Return [X, Y] of the center of cell containing provided text 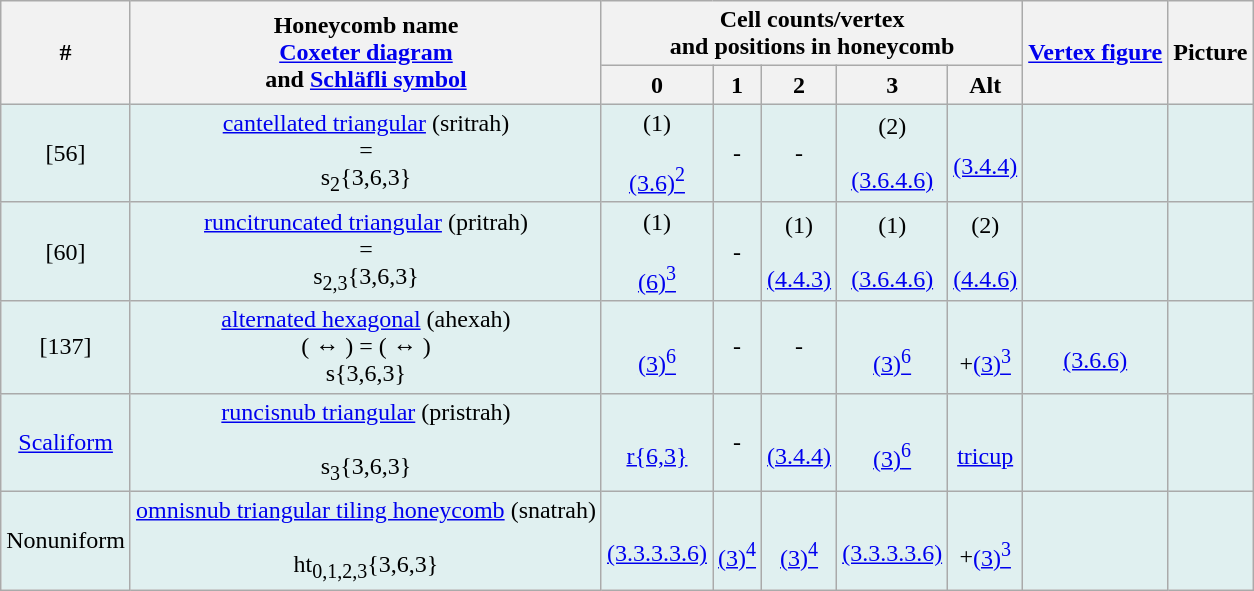
# [66, 52]
omnisnub triangular tiling honeycomb (snatrah)ht0,1,2,3{3,6,3} [366, 540]
Picture [1210, 52]
Honeycomb nameCoxeter diagramand Schläfli symbol [366, 52]
Vertex figure [1096, 52]
Nonuniform [66, 540]
[137] [66, 347]
3 [892, 85]
runcisnub triangular (pristrah)s3{3,6,3} [366, 442]
Cell counts/vertexand positions in honeycomb [812, 34]
tricup [986, 442]
r{6,3} [656, 442]
runcitruncated triangular (pritrah) = s2,3{3,6,3} [366, 252]
(1)(6)3 [656, 252]
cantellated triangular (sritrah) = s2{3,6,3} [366, 154]
(1)(3.6.4.6) [892, 252]
1 [736, 85]
Alt [986, 85]
alternated hexagonal (ahexah)( ↔ ) = ( ↔ )s{3,6,3} [366, 347]
(1)(4.4.3) [800, 252]
(2)(3.6.4.6) [892, 154]
[60] [66, 252]
0 [656, 85]
(2)(4.4.6) [986, 252]
(3.6.6) [1096, 347]
[56] [66, 154]
Scaliform [66, 442]
2 [800, 85]
(1)(3.6)2 [656, 154]
